Return the [x, y] coordinate for the center point of the cell that contains the specified text.  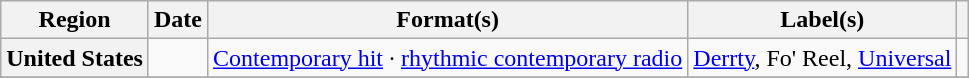
Label(s) [822, 20]
United States [75, 58]
Format(s) [448, 20]
Date [178, 20]
Derrty, Fo' Reel, Universal [822, 58]
Contemporary hit · rhythmic contemporary radio [448, 58]
Region [75, 20]
